For the text-containing cell, return its midpoint in (X, Y) coordinate format. 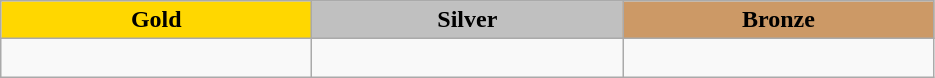
Silver (468, 20)
Bronze (778, 20)
Gold (156, 20)
